From the cell containing the given text, extract its center point as (x, y) coordinate. 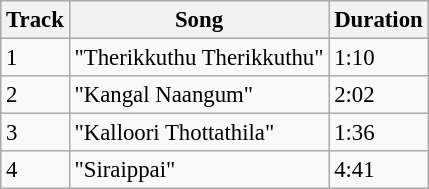
3 (35, 133)
Duration (378, 20)
4 (35, 170)
1 (35, 58)
Track (35, 20)
2 (35, 95)
Song (199, 20)
1:36 (378, 133)
2:02 (378, 95)
4:41 (378, 170)
"Siraippai" (199, 170)
1:10 (378, 58)
"Therikkuthu Therikkuthu" (199, 58)
"Kangal Naangum" (199, 95)
"Kalloori Thottathila" (199, 133)
